Provide the [x, y] coordinate of the cell's center where the given text is located.  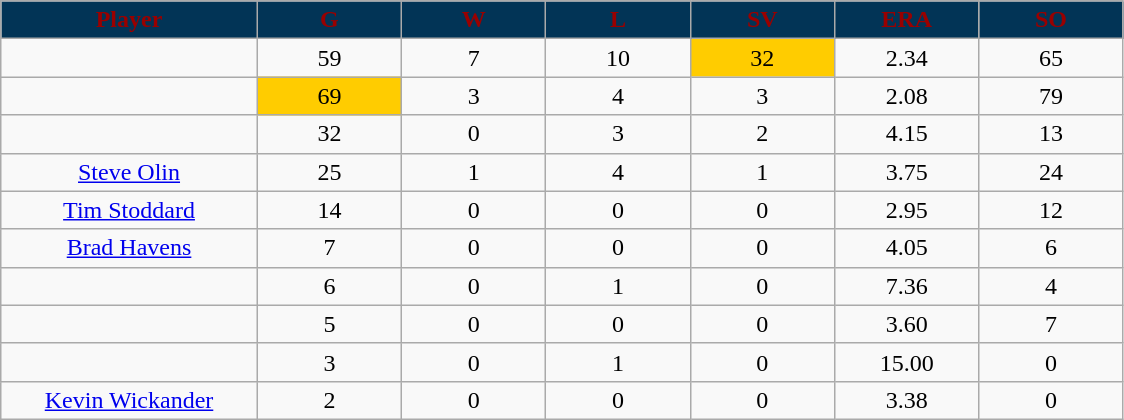
69 [329, 96]
79 [1051, 96]
15.00 [907, 362]
SO [1051, 20]
W [474, 20]
3.38 [907, 400]
G [329, 20]
2.95 [907, 210]
7.36 [907, 286]
2.34 [907, 58]
10 [618, 58]
4.05 [907, 248]
ERA [907, 20]
3.60 [907, 324]
Player [130, 20]
65 [1051, 58]
SV [762, 20]
12 [1051, 210]
13 [1051, 134]
14 [329, 210]
25 [329, 172]
4.15 [907, 134]
Brad Havens [130, 248]
2.08 [907, 96]
Tim Stoddard [130, 210]
Kevin Wickander [130, 400]
24 [1051, 172]
L [618, 20]
5 [329, 324]
59 [329, 58]
3.75 [907, 172]
Steve Olin [130, 172]
